Determine the [X, Y] coordinate at the center of the cell enclosing the given text.  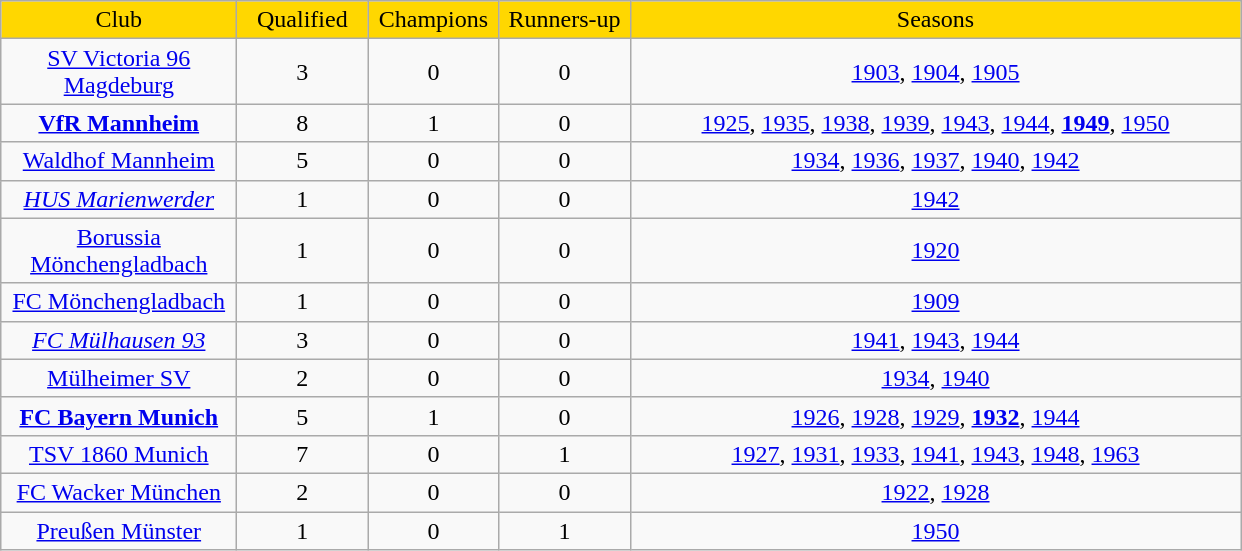
SV Victoria 96 Magdeburg [119, 72]
FC Wacker München [119, 492]
1926, 1928, 1929, 1932, 1944 [936, 416]
1903, 1904, 1905 [936, 72]
1920 [936, 250]
1934, 1940 [936, 378]
HUS Marienwerder [119, 199]
FC Bayern Munich [119, 416]
Mülheimer SV [119, 378]
Club [119, 20]
Qualified [302, 20]
Runners-up [564, 20]
1909 [936, 302]
FC Mönchengladbach [119, 302]
Preußen Münster [119, 531]
1925, 1935, 1938, 1939, 1943, 1944, 1949, 1950 [936, 123]
1934, 1936, 1937, 1940, 1942 [936, 161]
1922, 1928 [936, 492]
Seasons [936, 20]
1950 [936, 531]
FC Mülhausen 93 [119, 340]
VfR Mannheim [119, 123]
1941, 1943, 1944 [936, 340]
TSV 1860 Munich [119, 454]
1927, 1931, 1933, 1941, 1943, 1948, 1963 [936, 454]
1942 [936, 199]
7 [302, 454]
Waldhof Mannheim [119, 161]
Champions [434, 20]
Borussia Mönchengladbach [119, 250]
8 [302, 123]
